For the text-containing cell, return its midpoint in (X, Y) coordinate format. 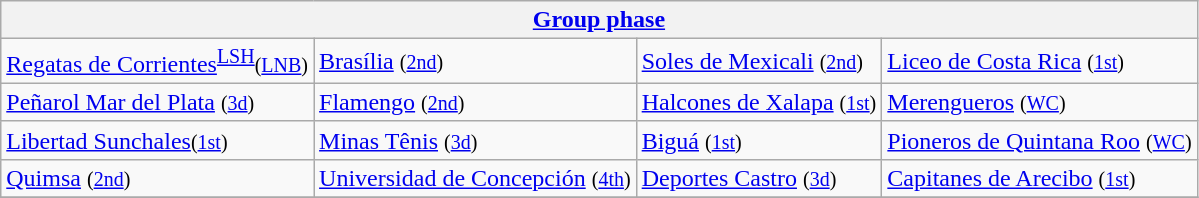
Merengueros (WC) (1040, 102)
Peñarol Mar del Plata (3d) (158, 102)
Capitanes de Arecibo (1st) (1040, 178)
Biguá (1st) (759, 140)
Regatas de CorrientesLSH(LNB) (158, 62)
Pioneros de Quintana Roo (WC) (1040, 140)
Flamengo (2nd) (476, 102)
Minas Tênis (3d) (476, 140)
Quimsa (2nd) (158, 178)
Group phase (599, 20)
Brasília (2nd) (476, 62)
Liceo de Costa Rica (1st) (1040, 62)
Soles de Mexicali (2nd) (759, 62)
Halcones de Xalapa (1st) (759, 102)
Libertad Sunchales(1st) (158, 140)
Universidad de Concepción (4th) (476, 178)
Deportes Castro (3d) (759, 178)
